Find where the given text appears and provide that cell's center as (x, y) coordinate. 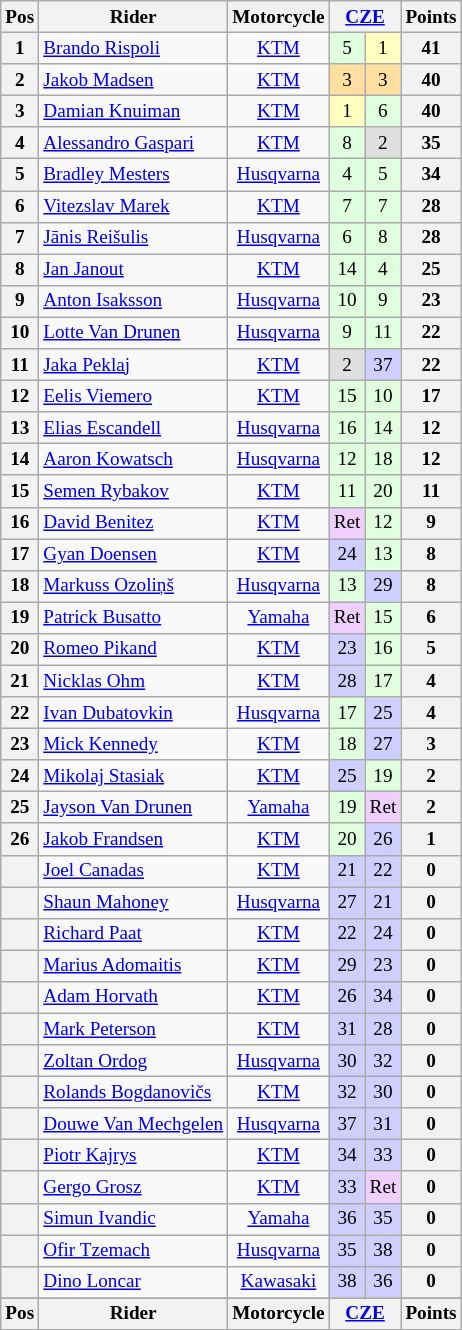
Elias Escandell (134, 428)
Eelis Viemero (134, 396)
Brando Rispoli (134, 48)
Kawasaki (279, 1282)
Mikolaj Stasiak (134, 776)
Romeo Pikand (134, 649)
Jayson Van Drunen (134, 808)
Lotte Van Drunen (134, 333)
Mark Peterson (134, 1029)
Damian Knuiman (134, 111)
Patrick Busatto (134, 618)
Semen Rybakov (134, 491)
Shaun Mahoney (134, 902)
Zoltan Ordog (134, 1061)
Jakob Madsen (134, 80)
Adam Horvath (134, 997)
Aaron Kowatsch (134, 460)
Douwe Van Mechgelen (134, 1124)
Piotr Kajrys (134, 1156)
Jānis Reišulis (134, 238)
Vitezslav Marek (134, 206)
Ivan Dubatovkin (134, 713)
Nicklas Ohm (134, 681)
Rolands Bogdanovičs (134, 1092)
Anton Isaksson (134, 301)
Gyan Doensen (134, 554)
Marius Adomaitis (134, 966)
41 (431, 48)
Jaka Peklaj (134, 365)
Dino Loncar (134, 1282)
Jakob Frandsen (134, 839)
Bradley Mesters (134, 175)
Mick Kennedy (134, 744)
Joel Canadas (134, 871)
Simun Ivandic (134, 1219)
Markuss Ozoliņš (134, 586)
Alessandro Gaspari (134, 143)
David Benitez (134, 523)
Jan Janout (134, 270)
Gergo Grosz (134, 1187)
Ofir Tzemach (134, 1251)
Richard Paat (134, 934)
